Return (X, Y) of the center of cell containing provided text 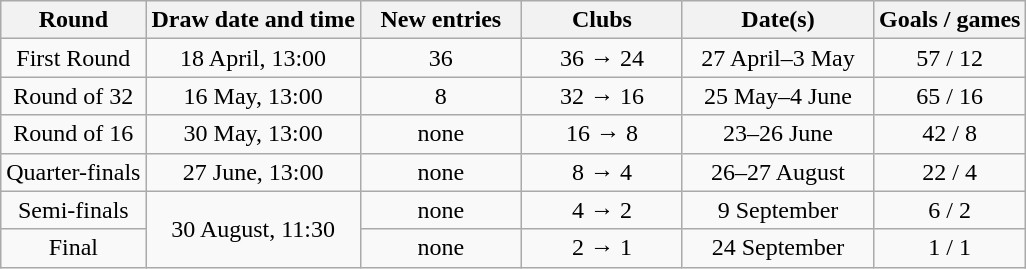
First Round (74, 58)
8 → 4 (602, 172)
Clubs (602, 20)
18 April, 13:00 (253, 58)
27 April–3 May (778, 58)
Goals / games (950, 20)
9 September (778, 210)
57 / 12 (950, 58)
4 → 2 (602, 210)
26–27 August (778, 172)
30 August, 11:30 (253, 229)
36 (440, 58)
23–26 June (778, 134)
16 May, 13:00 (253, 96)
Semi-finals (74, 210)
6 / 2 (950, 210)
1 / 1 (950, 248)
65 / 16 (950, 96)
25 May–4 June (778, 96)
27 June, 13:00 (253, 172)
30 May, 13:00 (253, 134)
Date(s) (778, 20)
36 → 24 (602, 58)
Round of 16 (74, 134)
8 (440, 96)
16 → 8 (602, 134)
Final (74, 248)
Round (74, 20)
42 / 8 (950, 134)
32 → 16 (602, 96)
Quarter-finals (74, 172)
Round of 32 (74, 96)
New entries (440, 20)
2 → 1 (602, 248)
24 September (778, 248)
Draw date and time (253, 20)
22 / 4 (950, 172)
